Extract the [X, Y] coordinate from the center of the cell holding the provided text.  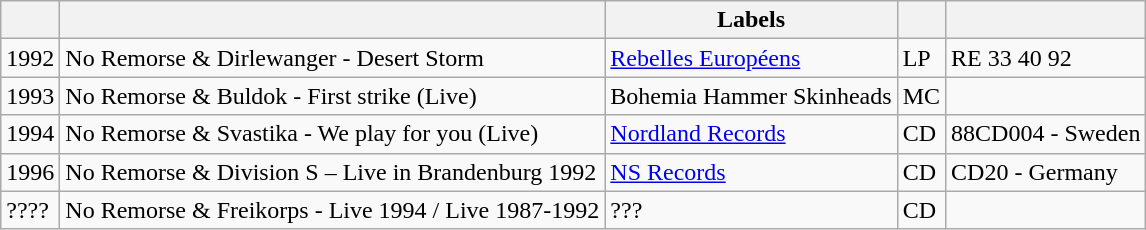
1994 [30, 134]
No Remorse & Buldok - First strike (Live) [332, 96]
1993 [30, 96]
Bohemia Hammer Skinheads [751, 96]
No Remorse & Division S – Live in Brandenburg 1992 [332, 172]
RE 33 40 92 [1046, 58]
Nordland Records [751, 134]
NS Records [751, 172]
1996 [30, 172]
Rebelles Européens [751, 58]
???? [30, 210]
??? [751, 210]
Labels [751, 20]
88CD004 - Sweden [1046, 134]
No Remorse & Svastika - We play for you (Live) [332, 134]
CD20 - Germany [1046, 172]
LP [921, 58]
1992 [30, 58]
No Remorse & Freikorps - Live 1994 / Live 1987-1992 [332, 210]
MC [921, 96]
No Remorse & Dirlewanger - Desert Storm [332, 58]
